Determine the [x, y] coordinate at the center of the cell enclosing the given text.  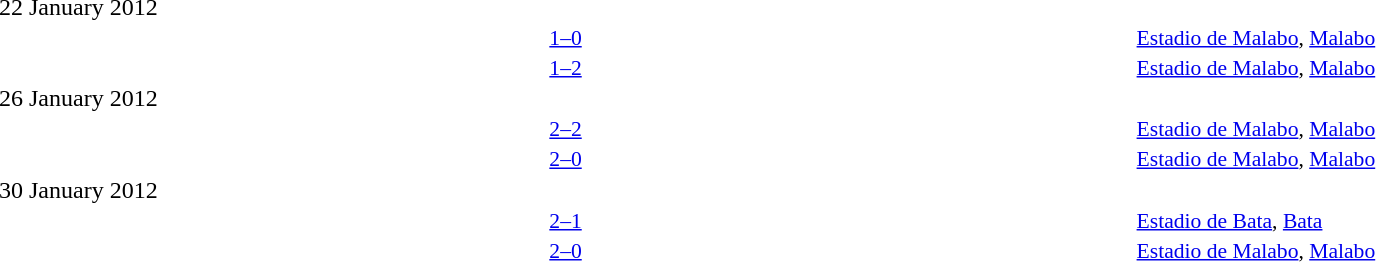
1–0 [566, 38]
2–1 [566, 220]
2–2 [566, 129]
2–0 [566, 159]
1–2 [566, 68]
